Extract the (X, Y) coordinate from the center of the cell holding the provided text.  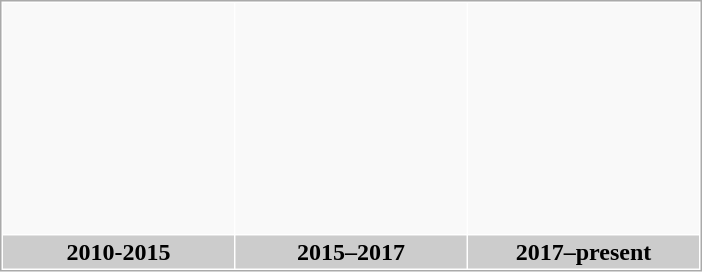
2017–present (584, 252)
2015–2017 (352, 252)
2010-2015 (118, 252)
